Scan for the cell matching the given text and deliver its (x, y) coordinate at center. 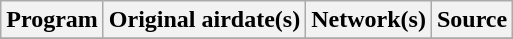
Source (472, 20)
Original airdate(s) (204, 20)
Program (52, 20)
Network(s) (369, 20)
